Find where the given text appears and provide that cell's center as [X, Y] coordinate. 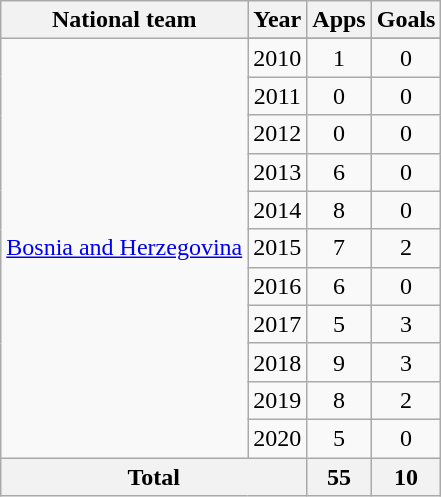
2020 [278, 438]
2011 [278, 96]
Bosnia and Herzegovina [124, 248]
2015 [278, 248]
2018 [278, 362]
2014 [278, 210]
Year [278, 20]
Goals [406, 20]
55 [339, 477]
2019 [278, 400]
1 [339, 58]
10 [406, 477]
2012 [278, 134]
National team [124, 20]
Total [154, 477]
7 [339, 248]
2013 [278, 172]
9 [339, 362]
2016 [278, 286]
2017 [278, 324]
Apps [339, 20]
2010 [278, 58]
